Find where the given text appears and provide that cell's center as (X, Y) coordinate. 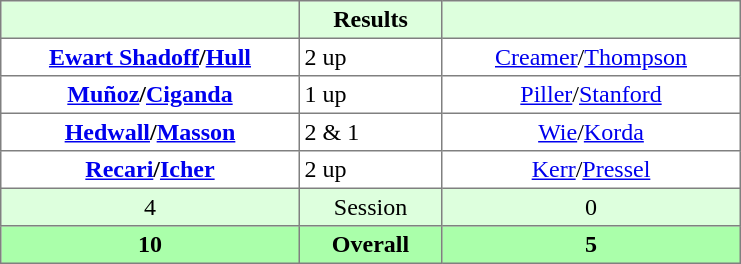
5 (591, 245)
Ewart Shadoff/Hull (150, 57)
Overall (370, 245)
0 (591, 207)
2 & 1 (370, 132)
Recari/Icher (150, 170)
Session (370, 207)
Hedwall/Masson (150, 132)
Kerr/Pressel (591, 170)
10 (150, 245)
Wie/Korda (591, 132)
Muñoz/Ciganda (150, 95)
Creamer/Thompson (591, 57)
1 up (370, 95)
Piller/Stanford (591, 95)
4 (150, 207)
Results (370, 20)
